Locate the cell with the specified text and output its [x, y] center coordinate. 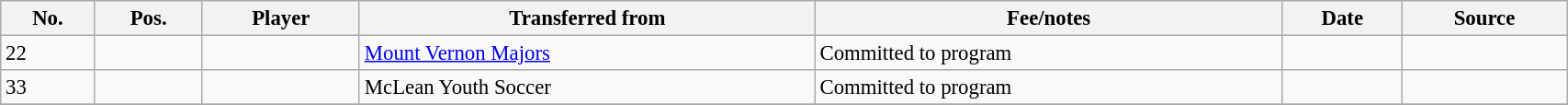
Transferred from [587, 18]
Source [1484, 18]
Date [1342, 18]
22 [48, 53]
Fee/notes [1049, 18]
Mount Vernon Majors [587, 53]
McLean Youth Soccer [587, 87]
Player [281, 18]
No. [48, 18]
33 [48, 87]
Pos. [149, 18]
